Detect which cell encompasses the target text, then output its (X, Y) center coordinate. 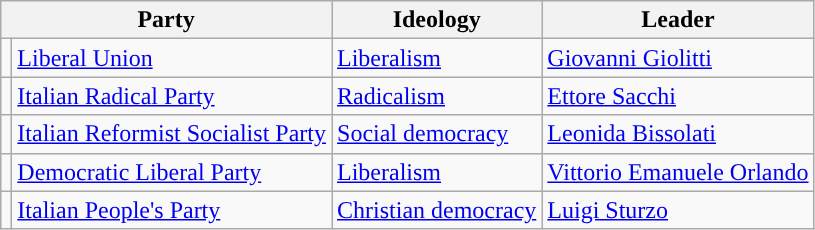
Leonida Bissolati (678, 134)
Giovanni Giolitti (678, 58)
Ideology (437, 20)
Radicalism (437, 96)
Italian People's Party (172, 210)
Party (166, 20)
Liberal Union (172, 58)
Democratic Liberal Party (172, 172)
Social democracy (437, 134)
Italian Reformist Socialist Party (172, 134)
Christian democracy (437, 210)
Italian Radical Party (172, 96)
Luigi Sturzo (678, 210)
Ettore Sacchi (678, 96)
Vittorio Emanuele Orlando (678, 172)
Leader (678, 20)
